Identify which cell holds the provided text, then report its [X, Y] central coordinate. 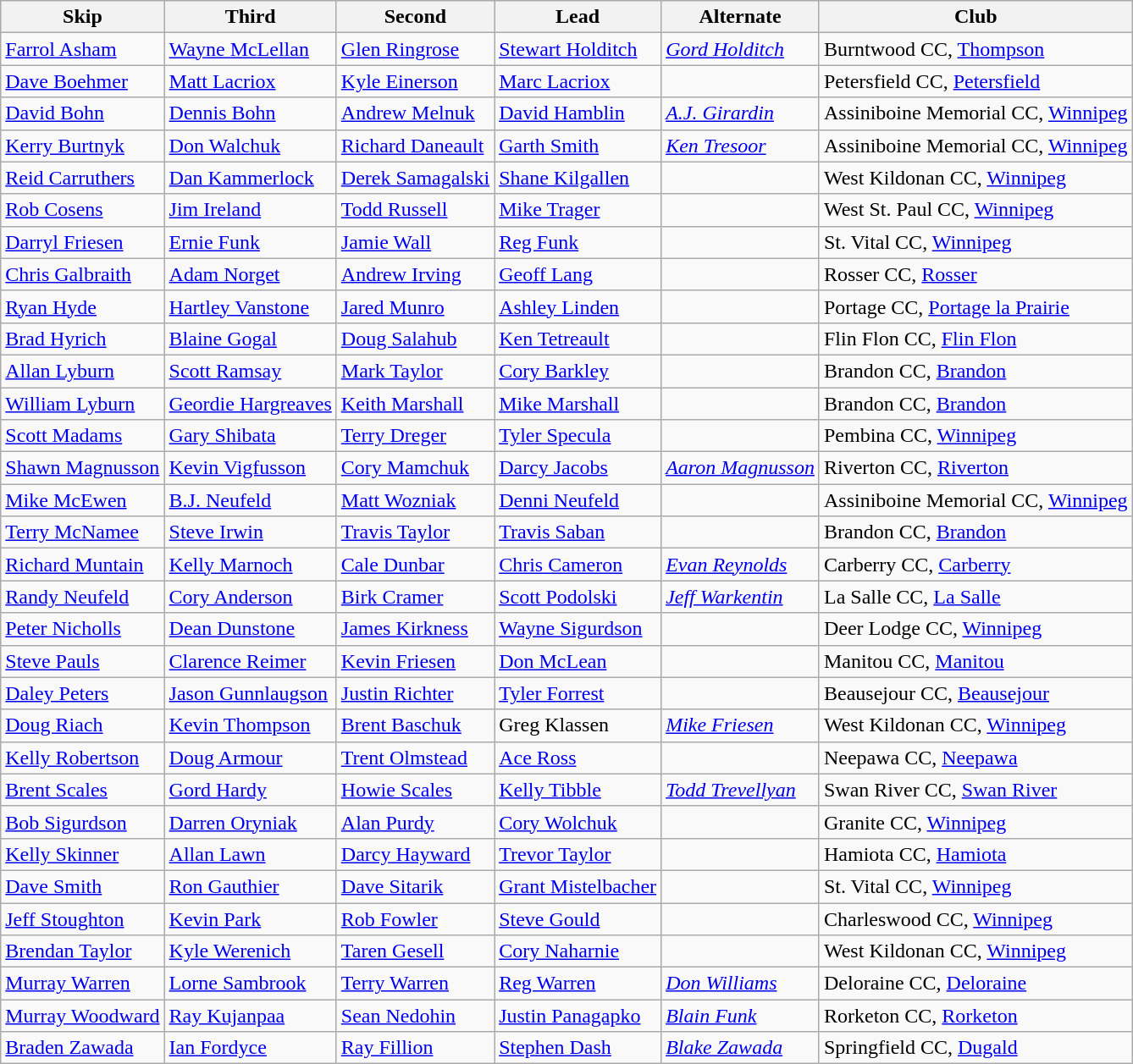
Ashley Linden [578, 306]
Steve Gould [578, 918]
Dave Sitarik [415, 886]
Neepawa CC, Neepawa [975, 758]
Ray Kujanpaa [251, 1016]
Cory Mamchuk [415, 468]
Deer Lodge CC, Winnipeg [975, 629]
Mark Taylor [415, 371]
Brendan Taylor [83, 951]
Don Walchuk [251, 146]
Tyler Specula [578, 436]
Doug Riach [83, 725]
Pembina CC, Winnipeg [975, 436]
Darcy Hayward [415, 854]
Matt Wozniak [415, 500]
Ryan Hyde [83, 306]
Taren Gesell [415, 951]
Allan Lawn [251, 854]
Doug Salahub [415, 339]
Dave Boehmer [83, 81]
Brent Baschuk [415, 725]
Reg Funk [578, 242]
Ken Tetreault [578, 339]
Shawn Magnusson [83, 468]
Mike McEwen [83, 500]
Aaron Magnusson [740, 468]
Terry Dreger [415, 436]
Reg Warren [578, 984]
Travis Taylor [415, 532]
Kelly Marnoch [251, 565]
Jim Ireland [251, 210]
Andrew Irving [415, 274]
Tyler Forrest [578, 693]
Blain Funk [740, 1016]
Andrew Melnuk [415, 113]
A.J. Girardin [740, 113]
Trent Olmstead [415, 758]
Adam Norget [251, 274]
Mike Friesen [740, 725]
Dave Smith [83, 886]
Shane Kilgallen [578, 178]
Stephen Dash [578, 1048]
Stewart Holditch [578, 49]
Reid Carruthers [83, 178]
Ian Fordyce [251, 1048]
Steve Irwin [251, 532]
Geoff Lang [578, 274]
Terry McNamee [83, 532]
Brent Scales [83, 790]
Trevor Taylor [578, 854]
Brad Hyrich [83, 339]
Travis Saban [578, 532]
Petersfield CC, Petersfield [975, 81]
Scott Podolski [578, 597]
Deloraine CC, Deloraine [975, 984]
Darryl Friesen [83, 242]
Rob Cosens [83, 210]
Grant Mistelbacher [578, 886]
Jamie Wall [415, 242]
Jared Munro [415, 306]
Birk Cramer [415, 597]
Farrol Asham [83, 49]
Ray Fillion [415, 1048]
Dennis Bohn [251, 113]
Cory Wolchuk [578, 822]
Blake Zawada [740, 1048]
Cale Dunbar [415, 565]
Chris Galbraith [83, 274]
Portage CC, Portage la Prairie [975, 306]
Garth Smith [578, 146]
Denni Neufeld [578, 500]
Don Williams [740, 984]
Darren Oryniak [251, 822]
William Lyburn [83, 404]
Rorketon CC, Rorketon [975, 1016]
Randy Neufeld [83, 597]
Glen Ringrose [415, 49]
Steve Pauls [83, 661]
Daley Peters [83, 693]
Darcy Jacobs [578, 468]
Charleswood CC, Winnipeg [975, 918]
Sean Nedohin [415, 1016]
Beausejour CC, Beausejour [975, 693]
Don McLean [578, 661]
Kyle Werenich [251, 951]
Geordie Hargreaves [251, 404]
Kevin Park [251, 918]
Dan Kammerlock [251, 178]
Kevin Vigfusson [251, 468]
David Bohn [83, 113]
Jeff Warkentin [740, 597]
Kelly Tibble [578, 790]
Hartley Vanstone [251, 306]
Cory Naharnie [578, 951]
Riverton CC, Riverton [975, 468]
Gary Shibata [251, 436]
Manitou CC, Manitou [975, 661]
Todd Russell [415, 210]
Cory Barkley [578, 371]
La Salle CC, La Salle [975, 597]
Skip [83, 17]
Chris Cameron [578, 565]
Scott Madams [83, 436]
Cory Anderson [251, 597]
Kevin Friesen [415, 661]
Ernie Funk [251, 242]
Ron Gauthier [251, 886]
Greg Klassen [578, 725]
Scott Ramsay [251, 371]
Todd Trevellyan [740, 790]
Third [251, 17]
Burntwood CC, Thompson [975, 49]
James Kirkness [415, 629]
Mike Marshall [578, 404]
Hamiota CC, Hamiota [975, 854]
Springfield CC, Dugald [975, 1048]
Alternate [740, 17]
Richard Muntain [83, 565]
Carberry CC, Carberry [975, 565]
Kerry Burtnyk [83, 146]
Matt Lacriox [251, 81]
Marc Lacriox [578, 81]
Granite CC, Winnipeg [975, 822]
Dean Dunstone [251, 629]
Justin Richter [415, 693]
Wayne Sigurdson [578, 629]
Club [975, 17]
Gord Hardy [251, 790]
Swan River CC, Swan River [975, 790]
David Hamblin [578, 113]
B.J. Neufeld [251, 500]
Howie Scales [415, 790]
Wayne McLellan [251, 49]
Kelly Robertson [83, 758]
Bob Sigurdson [83, 822]
Jason Gunnlaugson [251, 693]
Blaine Gogal [251, 339]
Lorne Sambrook [251, 984]
Terry Warren [415, 984]
Rob Fowler [415, 918]
Doug Armour [251, 758]
Murray Woodward [83, 1016]
Kevin Thompson [251, 725]
Evan Reynolds [740, 565]
Ken Tresoor [740, 146]
Peter Nicholls [83, 629]
Mike Trager [578, 210]
Keith Marshall [415, 404]
West St. Paul CC, Winnipeg [975, 210]
Justin Panagapko [578, 1016]
Derek Samagalski [415, 178]
Lead [578, 17]
Kelly Skinner [83, 854]
Alan Purdy [415, 822]
Rosser CC, Rosser [975, 274]
Gord Holditch [740, 49]
Second [415, 17]
Ace Ross [578, 758]
Murray Warren [83, 984]
Clarence Reimer [251, 661]
Jeff Stoughton [83, 918]
Allan Lyburn [83, 371]
Braden Zawada [83, 1048]
Flin Flon CC, Flin Flon [975, 339]
Richard Daneault [415, 146]
Kyle Einerson [415, 81]
